From the cell containing the given text, extract its center point as (X, Y) coordinate. 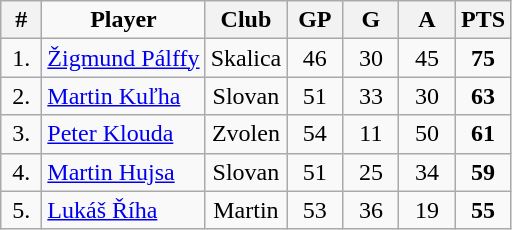
Peter Klouda (124, 134)
53 (315, 210)
50 (427, 134)
25 (371, 172)
75 (483, 58)
61 (483, 134)
# (22, 20)
34 (427, 172)
2. (22, 96)
59 (483, 172)
Lukáš Říha (124, 210)
5. (22, 210)
55 (483, 210)
33 (371, 96)
1. (22, 58)
Skalica (246, 58)
Club (246, 20)
4. (22, 172)
Martin Kuľha (124, 96)
GP (315, 20)
Player (124, 20)
54 (315, 134)
G (371, 20)
36 (371, 210)
19 (427, 210)
3. (22, 134)
11 (371, 134)
Martin (246, 210)
63 (483, 96)
45 (427, 58)
PTS (483, 20)
46 (315, 58)
A (427, 20)
Žigmund Pálffy (124, 58)
Martin Hujsa (124, 172)
Zvolen (246, 134)
